Return the [X, Y] coordinate for the center point of the cell that contains the specified text.  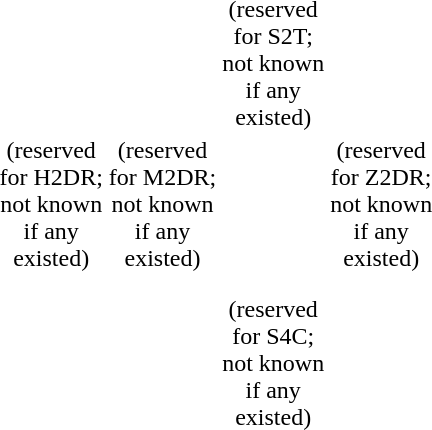
(reservedfor M2DR;not knownif anyexisted) [162, 204]
